Identify which cell holds the provided text, then report its [X, Y] central coordinate. 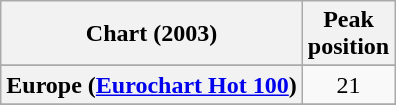
21 [348, 85]
Europe (Eurochart Hot 100) [152, 85]
Chart (2003) [152, 34]
Peakposition [348, 34]
